Search for the cell housing the specified text and yield its [X, Y] center coordinate. 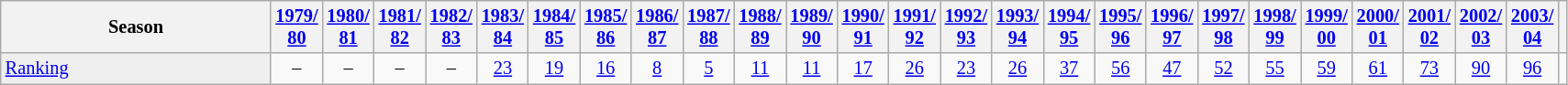
61 [1378, 69]
2000/01 [1378, 27]
19 [554, 69]
1992/93 [966, 27]
2003/04 [1532, 27]
1989/90 [811, 27]
Ranking [136, 69]
1983/84 [503, 27]
1997/98 [1223, 27]
1979/80 [296, 27]
37 [1069, 69]
1999/00 [1327, 27]
52 [1223, 69]
1995/96 [1120, 27]
56 [1120, 69]
59 [1327, 69]
1994/95 [1069, 27]
1981/82 [400, 27]
1984/85 [554, 27]
17 [863, 69]
2002/03 [1481, 27]
1988/89 [760, 27]
2001/02 [1429, 27]
1991/92 [915, 27]
1990/91 [863, 27]
1996/97 [1172, 27]
1998/99 [1274, 27]
47 [1172, 69]
8 [657, 69]
1987/88 [708, 27]
1985/86 [606, 27]
1993/94 [1018, 27]
1980/81 [349, 27]
1986/87 [657, 27]
16 [606, 69]
73 [1429, 69]
96 [1532, 69]
90 [1481, 69]
1982/83 [451, 27]
5 [708, 69]
Season [136, 27]
55 [1274, 69]
